Detect which cell encompasses the target text, then output its [X, Y] center coordinate. 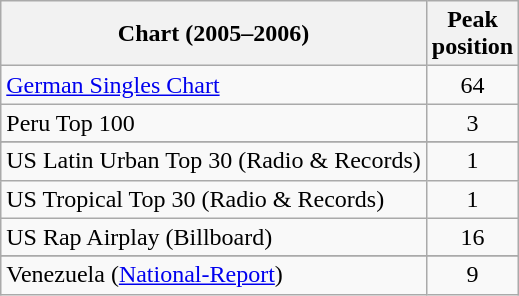
Peakposition [472, 34]
16 [472, 237]
Peru Top 100 [214, 123]
Chart (2005–2006) [214, 34]
Venezuela (National-Report) [214, 275]
3 [472, 123]
German Singles Chart [214, 85]
US Tropical Top 30 (Radio & Records) [214, 199]
US Rap Airplay (Billboard) [214, 237]
64 [472, 85]
9 [472, 275]
US Latin Urban Top 30 (Radio & Records) [214, 161]
